From the cell containing the given text, extract its center point as (X, Y) coordinate. 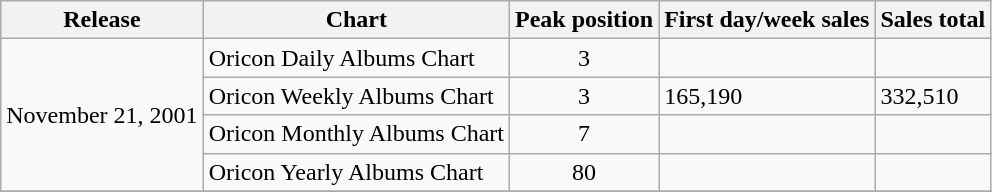
Chart (356, 20)
Peak position (584, 20)
80 (584, 172)
Oricon Yearly Albums Chart (356, 172)
Release (102, 20)
332,510 (933, 96)
First day/week sales (767, 20)
November 21, 2001 (102, 115)
165,190 (767, 96)
Oricon Daily Albums Chart (356, 58)
Oricon Weekly Albums Chart (356, 96)
Sales total (933, 20)
7 (584, 134)
Oricon Monthly Albums Chart (356, 134)
